Identify which cell holds the provided text, then report its [x, y] central coordinate. 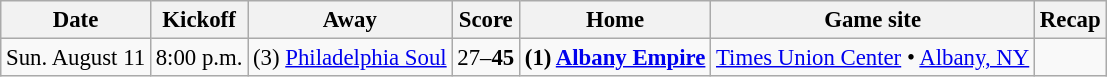
8:00 p.m. [198, 58]
(3) Philadelphia Soul [350, 58]
Sun. August 11 [76, 58]
Date [76, 20]
Score [486, 20]
Times Union Center • Albany, NY [873, 58]
Recap [1070, 20]
(1) Albany Empire [614, 58]
27–45 [486, 58]
Game site [873, 20]
Away [350, 20]
Kickoff [198, 20]
Home [614, 20]
